Identify which cell holds the provided text, then report its (X, Y) central coordinate. 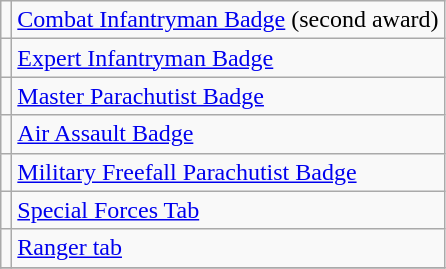
Air Assault Badge (228, 134)
Expert Infantryman Badge (228, 58)
Special Forces Tab (228, 210)
Military Freefall Parachutist Badge (228, 172)
Combat Infantryman Badge (second award) (228, 20)
Ranger tab (228, 248)
Master Parachutist Badge (228, 96)
